Capture the cell that displays the provided text and extract its [x, y] central coordinate. 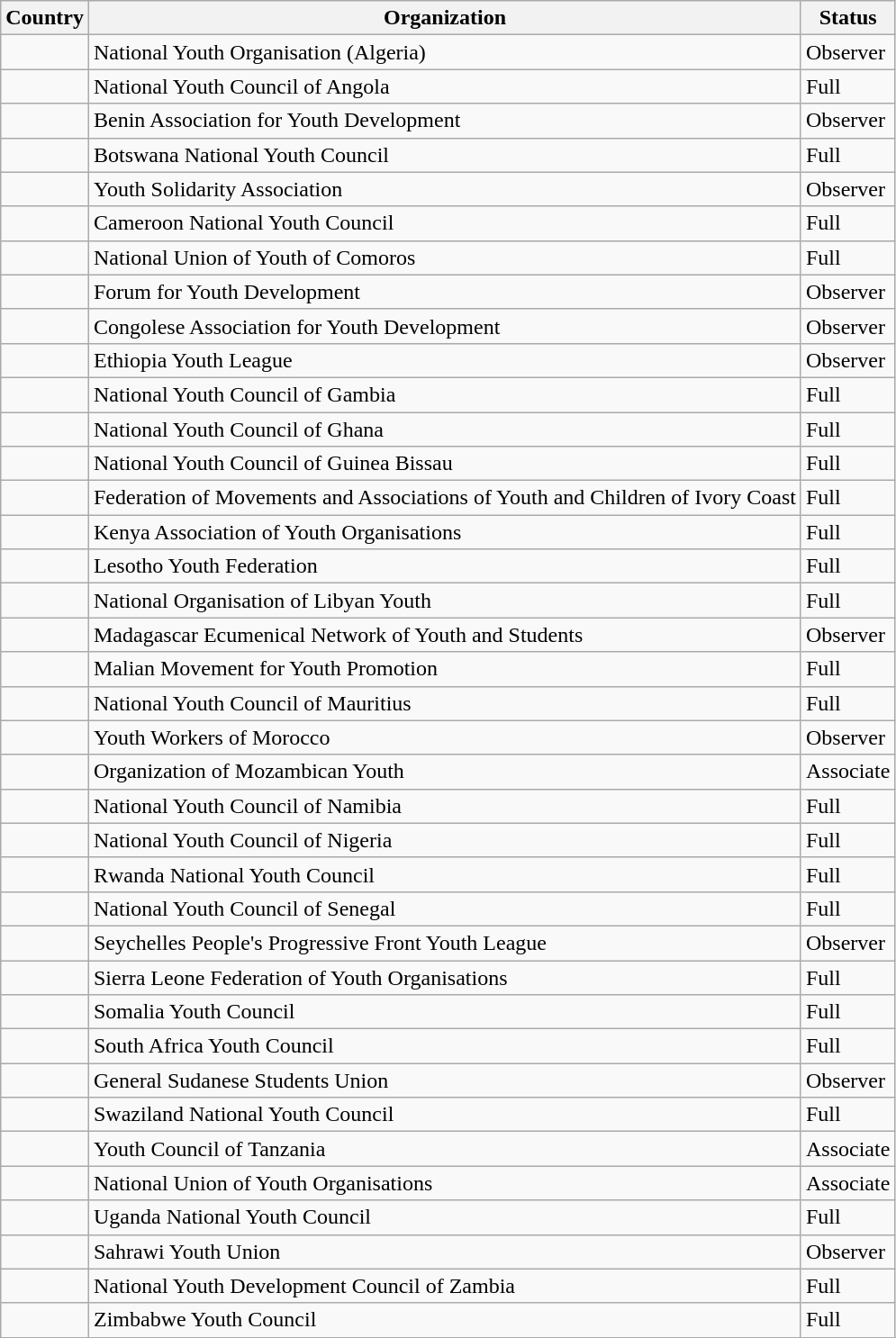
Country [45, 18]
Kenya Association of Youth Organisations [445, 532]
Youth Workers of Morocco [445, 737]
Somalia Youth Council [445, 1012]
Youth Solidarity Association [445, 189]
Organization of Mozambican Youth [445, 772]
Ethiopia Youth League [445, 360]
General Sudanese Students Union [445, 1080]
National Youth Council of Senegal [445, 909]
Sierra Leone Federation of Youth Organisations [445, 977]
National Youth Council of Mauritius [445, 703]
National Union of Youth Organisations [445, 1183]
National Organisation of Libyan Youth [445, 601]
Organization [445, 18]
Benin Association for Youth Development [445, 121]
Sahrawi Youth Union [445, 1252]
Seychelles People's Progressive Front Youth League [445, 943]
National Youth Council of Guinea Bissau [445, 464]
Swaziland National Youth Council [445, 1115]
National Youth Council of Angola [445, 86]
Cameroon National Youth Council [445, 223]
National Youth Organisation (Algeria) [445, 52]
Lesotho Youth Federation [445, 566]
Congolese Association for Youth Development [445, 326]
Status [847, 18]
Forum for Youth Development [445, 292]
Malian Movement for Youth Promotion [445, 669]
National Union of Youth of Comoros [445, 258]
Uganda National Youth Council [445, 1217]
National Youth Council of Namibia [445, 806]
Zimbabwe Youth Council [445, 1320]
National Youth Council of Gambia [445, 394]
Rwanda National Youth Council [445, 874]
National Youth Council of Nigeria [445, 840]
Madagascar Ecumenical Network of Youth and Students [445, 635]
Botswana National Youth Council [445, 155]
Federation of Movements and Associations of Youth and Children of Ivory Coast [445, 498]
Youth Council of Tanzania [445, 1149]
National Youth Development Council of Zambia [445, 1286]
National Youth Council of Ghana [445, 429]
South Africa Youth Council [445, 1046]
